Locate the cell with the specified text and output its [x, y] center coordinate. 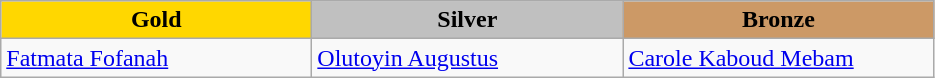
Silver [468, 20]
Bronze [778, 20]
Olutoyin Augustus [468, 58]
Fatmata Fofanah [156, 58]
Gold [156, 20]
Carole Kaboud Mebam [778, 58]
